Scan for the cell matching the given text and deliver its (x, y) coordinate at center. 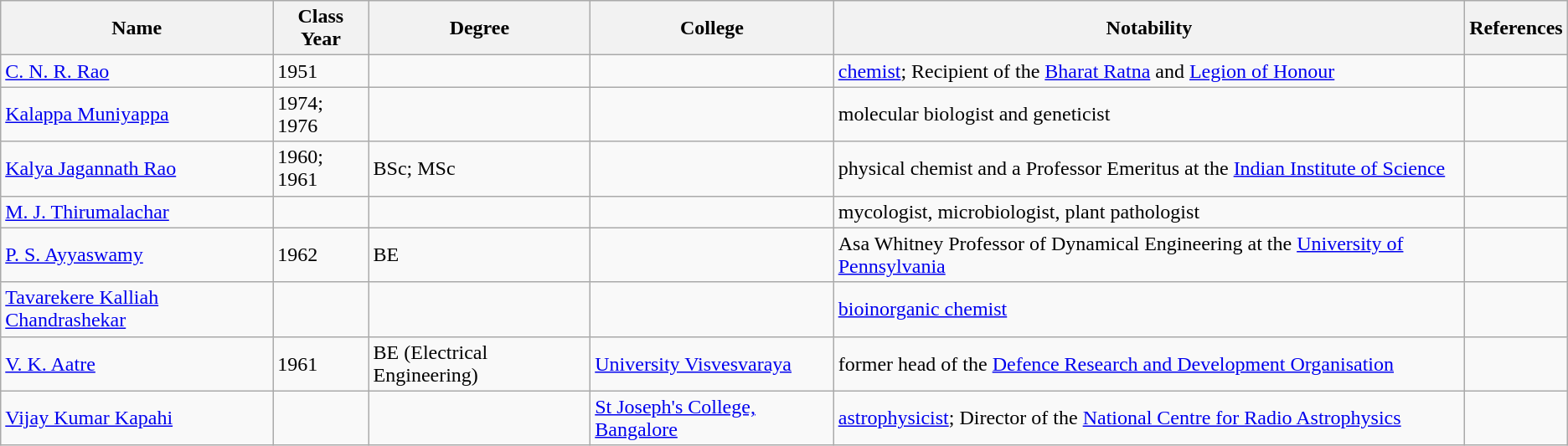
Name (137, 28)
astrophysicist; Director of the National Centre for Radio Astrophysics (1149, 418)
Kalya Jagannath Rao (137, 169)
Degree (479, 28)
1951 (321, 71)
1962 (321, 254)
College (712, 28)
St Joseph's College, Bangalore (712, 418)
University Visvesvaraya (712, 363)
physical chemist and a Professor Emeritus at the Indian Institute of Science (1149, 169)
M. J. Thirumalachar (137, 212)
ClassYear (321, 28)
Kalappa Muniyappa (137, 114)
BE (479, 254)
References (1516, 28)
bioinorganic chemist (1149, 310)
V. K. Aatre (137, 363)
1961 (321, 363)
mycologist, microbiologist, plant pathologist (1149, 212)
chemist; Recipient of the Bharat Ratna and Legion of Honour (1149, 71)
1960; 1961 (321, 169)
Tavarekere Kalliah Chandrashekar (137, 310)
C. N. R. Rao (137, 71)
P. S. Ayyaswamy (137, 254)
BE (Electrical Engineering) (479, 363)
Asa Whitney Professor of Dynamical Engineering at the University of Pennsylvania (1149, 254)
BSc; MSc (479, 169)
Notability (1149, 28)
1974; 1976 (321, 114)
molecular biologist and geneticist (1149, 114)
Vijay Kumar Kapahi (137, 418)
former head of the Defence Research and Development Organisation (1149, 363)
